For the text-containing cell, return its midpoint in (X, Y) coordinate format. 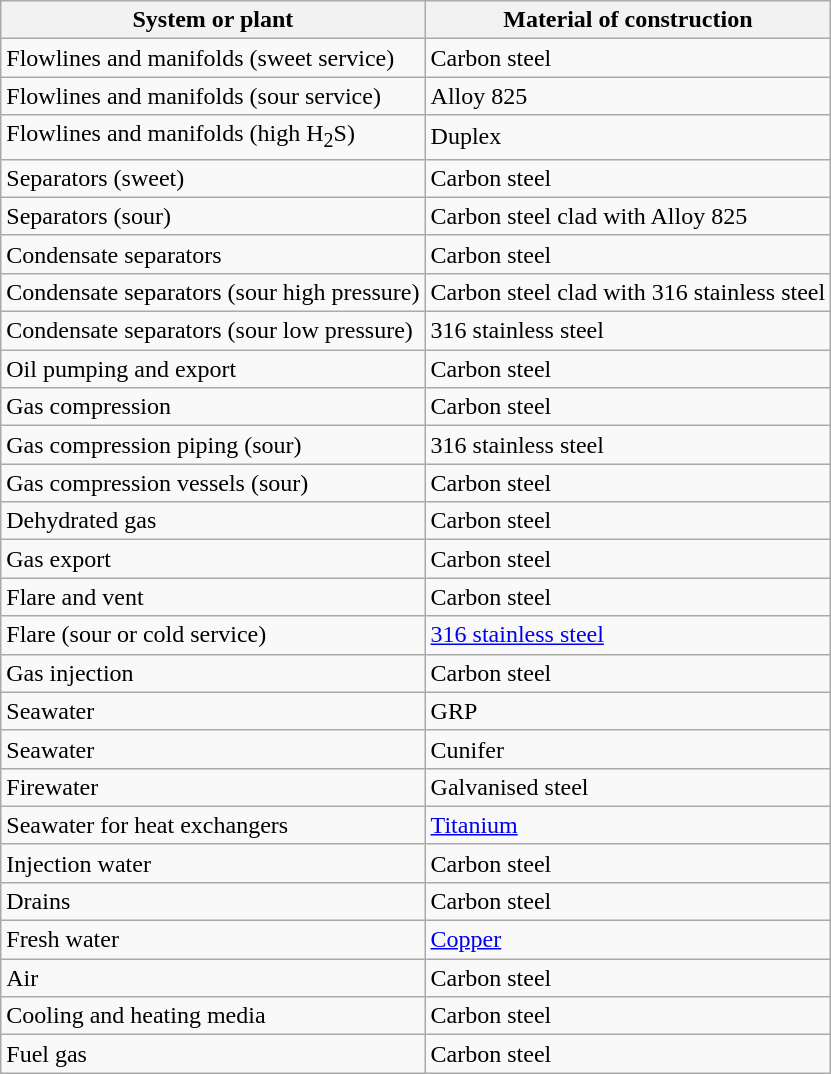
Cunifer (628, 749)
Material of construction (628, 20)
Firewater (213, 787)
Condensate separators (213, 254)
Flare (sour or cold service) (213, 635)
Copper (628, 940)
Oil pumping and export (213, 369)
Condensate separators (sour low pressure) (213, 331)
System or plant (213, 20)
Dehydrated gas (213, 521)
Fresh water (213, 940)
Seawater for heat exchangers (213, 825)
Carbon steel clad with Alloy 825 (628, 216)
Gas injection (213, 673)
Duplex (628, 137)
Galvanised steel (628, 787)
Carbon steel clad with 316 stainless steel (628, 292)
Gas compression vessels (sour) (213, 483)
Gas compression (213, 407)
Drains (213, 901)
Cooling and heating media (213, 1016)
Gas compression piping (sour) (213, 445)
Air (213, 978)
Flowlines and manifolds (sour service) (213, 96)
Flowlines and manifolds (high H2S) (213, 137)
Separators (sour) (213, 216)
Fuel gas (213, 1054)
Flowlines and manifolds (sweet service) (213, 58)
GRP (628, 711)
Gas export (213, 559)
Titanium (628, 825)
Injection water (213, 863)
Flare and vent (213, 597)
Separators (sweet) (213, 178)
Alloy 825 (628, 96)
Condensate separators (sour high pressure) (213, 292)
